Detect which cell encompasses the target text, then output its (x, y) center coordinate. 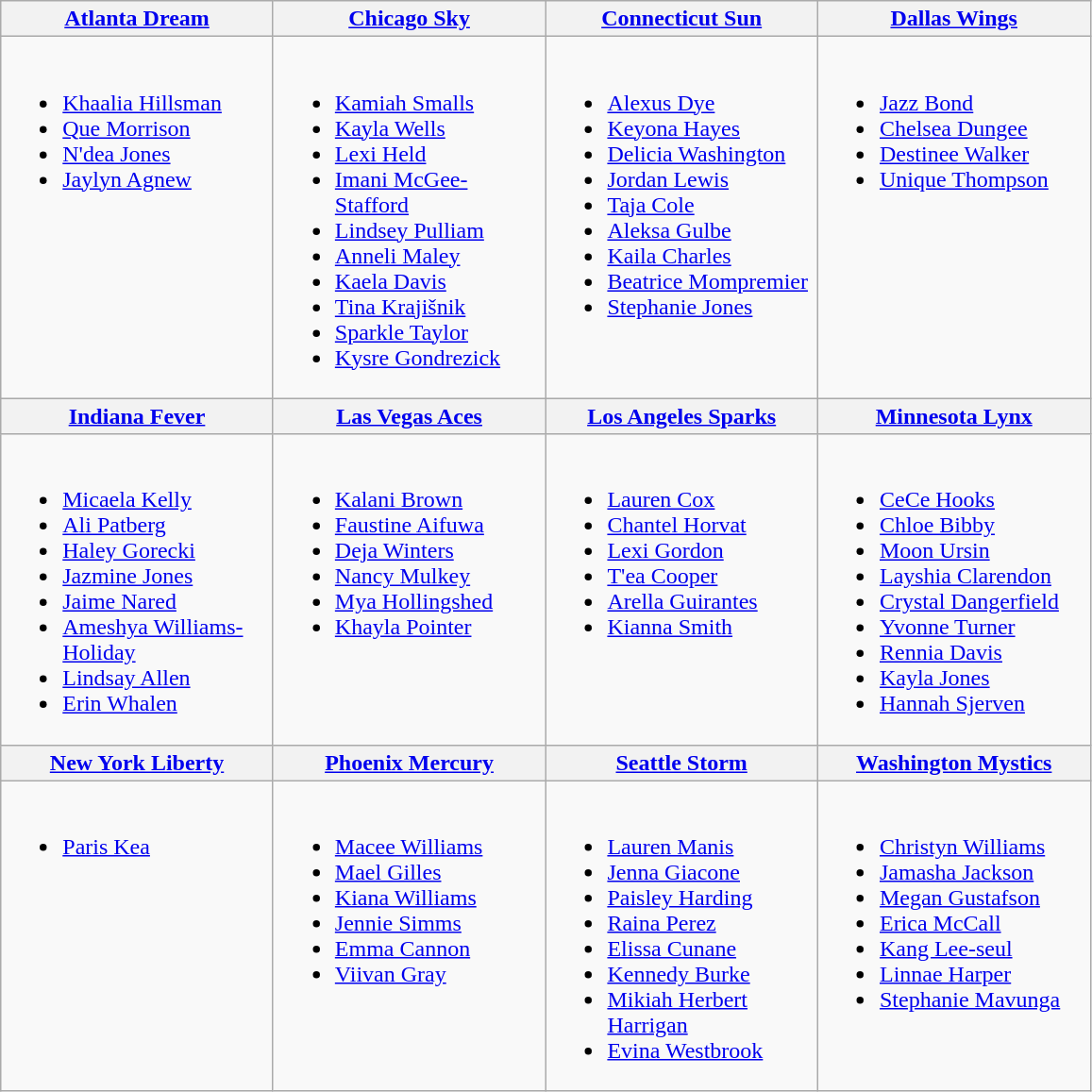
Paris Kea (138, 936)
Christyn WilliamsJamasha JacksonMegan GustafsonErica McCallKang Lee-seulLinnae HarperStephanie Mavunga (953, 936)
Seattle Storm (681, 763)
Minnesota Lynx (953, 416)
Jazz BondChelsea DungeeDestinee WalkerUnique Thompson (953, 217)
Khaalia HillsmanQue MorrisonN'dea JonesJaylyn Agnew (138, 217)
Washington Mystics (953, 763)
Macee WilliamsMael GillesKiana WilliamsJennie SimmsEmma CannonViivan Gray (410, 936)
Chicago Sky (410, 19)
Micaela KellyAli PatbergHaley GoreckiJazmine JonesJaime NaredAmeshya Williams-HolidayLindsay AllenErin Whalen (138, 589)
Los Angeles Sparks (681, 416)
Connecticut Sun (681, 19)
Alexus DyeKeyona HayesDelicia WashingtonJordan LewisTaja ColeAleksa GulbeKaila CharlesBeatrice MompremierStephanie Jones (681, 217)
Lauren CoxChantel HorvatLexi GordonT'ea CooperArella GuirantesKianna Smith (681, 589)
Atlanta Dream (138, 19)
Dallas Wings (953, 19)
Kamiah SmallsKayla WellsLexi HeldImani McGee-StaffordLindsey PulliamAnneli MaleyKaela DavisTina KrajišnikSparkle TaylorKysre Gondrezick (410, 217)
Lauren ManisJenna GiaconePaisley HardingRaina PerezElissa CunaneKennedy BurkeMikiah Herbert HarriganEvina Westbrook (681, 936)
Las Vegas Aces (410, 416)
Kalani BrownFaustine AifuwaDeja WintersNancy MulkeyMya HollingshedKhayla Pointer (410, 589)
New York Liberty (138, 763)
Phoenix Mercury (410, 763)
Indiana Fever (138, 416)
CeCe HooksChloe BibbyMoon UrsinLayshia ClarendonCrystal DangerfieldYvonne TurnerRennia DavisKayla JonesHannah Sjerven (953, 589)
